Provide the [x, y] coordinate of the cell's center where the given text is located.  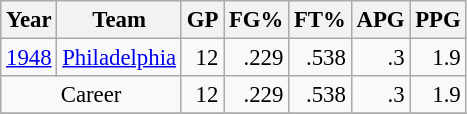
APG [380, 20]
Career [92, 95]
FG% [256, 20]
PPG [438, 20]
FT% [320, 20]
Philadelphia [119, 58]
Year [29, 20]
1948 [29, 58]
Team [119, 20]
GP [202, 20]
